Scan for the cell matching the given text and deliver its (X, Y) coordinate at center. 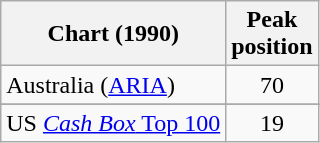
70 (272, 85)
US Cash Box Top 100 (114, 123)
Chart (1990) (114, 34)
Peakposition (272, 34)
Australia (ARIA) (114, 85)
19 (272, 123)
